Capture the cell that displays the provided text and extract its (X, Y) central coordinate. 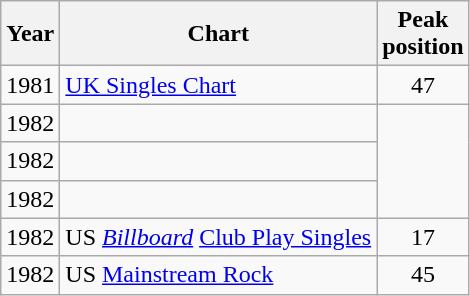
Year (30, 34)
UK Singles Chart (218, 85)
US Billboard Club Play Singles (218, 237)
47 (423, 85)
US Mainstream Rock (218, 275)
17 (423, 237)
45 (423, 275)
Chart (218, 34)
Peakposition (423, 34)
1981 (30, 85)
